Return the [X, Y] coordinate for the center point of the cell that contains the specified text.  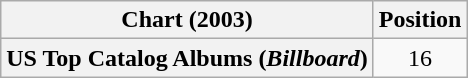
Chart (2003) [187, 20]
16 [420, 58]
Position [420, 20]
US Top Catalog Albums (Billboard) [187, 58]
